Identify which cell holds the provided text, then report its (x, y) central coordinate. 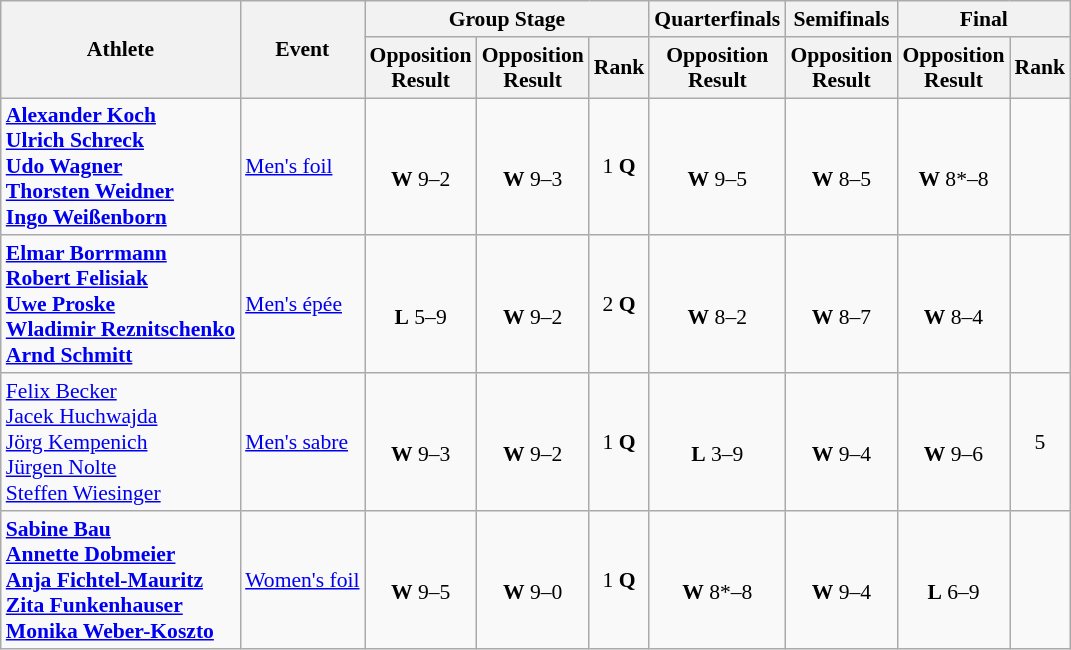
W 8–5 (841, 167)
W 8–2 (717, 305)
Felix BeckerJacek HuchwajdaJörg KempenichJürgen NolteSteffen Wiesinger (120, 442)
W 8–7 (841, 305)
Athlete (120, 50)
Men's épée (302, 305)
Men's sabre (302, 442)
Men's foil (302, 167)
5 (1040, 442)
Sabine BauAnnette DobmeierAnja Fichtel-MauritzZita FunkenhauserMonika Weber-Koszto (120, 580)
L 3–9 (717, 442)
L 5–9 (421, 305)
Alexander KochUlrich SchreckUdo WagnerThorsten WeidnerIngo Weißenborn (120, 167)
L 6–9 (953, 580)
W 8–4 (953, 305)
Final (984, 19)
W 9–6 (953, 442)
Group Stage (508, 19)
Quarterfinals (717, 19)
Event (302, 50)
W 9–0 (533, 580)
2 Q (620, 305)
Semifinals (841, 19)
Women's foil (302, 580)
Elmar BorrmannRobert FelisiakUwe ProskeWladimir ReznitschenkoArnd Schmitt (120, 305)
